Capture the cell that displays the provided text and extract its (X, Y) central coordinate. 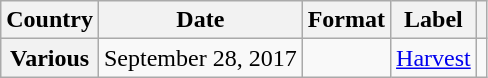
Country (50, 20)
Date (200, 20)
September 28, 2017 (200, 58)
Various (50, 58)
Harvest (434, 58)
Label (434, 20)
Format (346, 20)
